Determine the [x, y] coordinate at the center of the cell enclosing the given text.  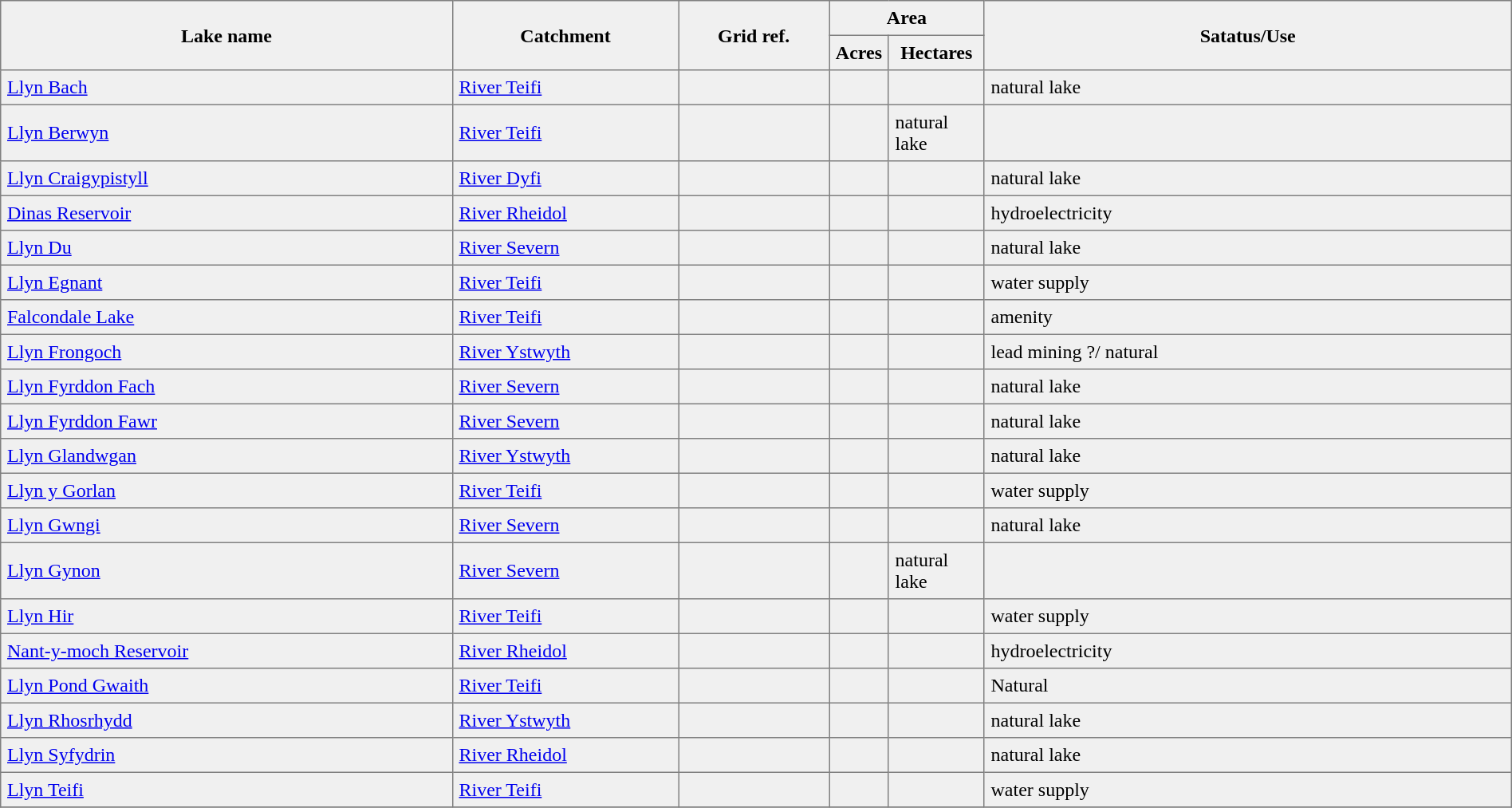
Llyn Berwyn [226, 132]
Llyn Syfydrin [226, 755]
Llyn Gynon [226, 570]
Llyn Bach [226, 88]
Llyn Du [226, 248]
Llyn Egnant [226, 282]
Hectares [936, 53]
Satatus/Use [1247, 35]
Llyn Craigypistyll [226, 179]
Natural [1247, 686]
Falcondale Lake [226, 317]
Llyn Glandwgan [226, 456]
Area [908, 18]
lead mining ?/ natural [1247, 352]
Catchment [565, 35]
Acres [860, 53]
River Dyfi [565, 179]
Llyn Fyrddon Fach [226, 387]
Nant-y-moch Reservoir [226, 651]
amenity [1247, 317]
Llyn Gwngi [226, 526]
Dinas Reservoir [226, 213]
Llyn Teifi [226, 790]
Lake name [226, 35]
Llyn y Gorlan [226, 491]
Llyn Rhosrhydd [226, 720]
Llyn Pond Gwaith [226, 686]
Grid ref. [754, 35]
Llyn Fyrddon Fawr [226, 421]
Llyn Frongoch [226, 352]
Llyn Hir [226, 617]
